Extract the [x, y] coordinate from the center of the cell holding the provided text.  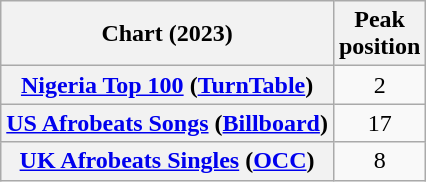
US Afrobeats Songs (Billboard) [168, 123]
8 [379, 161]
Chart (2023) [168, 34]
2 [379, 85]
Nigeria Top 100 (TurnTable) [168, 85]
UK Afrobeats Singles (OCC) [168, 161]
17 [379, 123]
Peakposition [379, 34]
